Search for the cell housing the specified text and yield its [x, y] center coordinate. 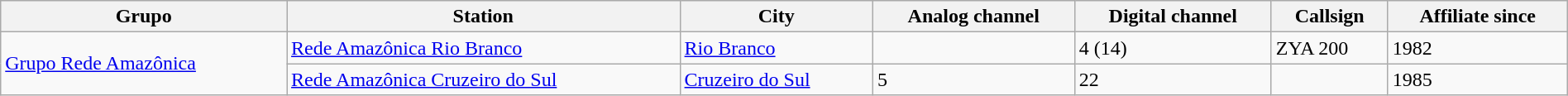
Digital channel [1173, 17]
22 [1173, 79]
Grupo Rede Amazônica [144, 64]
City [776, 17]
Rio Branco [776, 48]
Rede Amazônica Cruzeiro do Sul [484, 79]
Station [484, 17]
Rede Amazônica Rio Branco [484, 48]
4 (14) [1173, 48]
Grupo [144, 17]
5 [973, 79]
Cruzeiro do Sul [776, 79]
1982 [1477, 48]
ZYA 200 [1330, 48]
1985 [1477, 79]
Affiliate since [1477, 17]
Callsign [1330, 17]
Analog channel [973, 17]
